From the cell containing the given text, extract its center point as (x, y) coordinate. 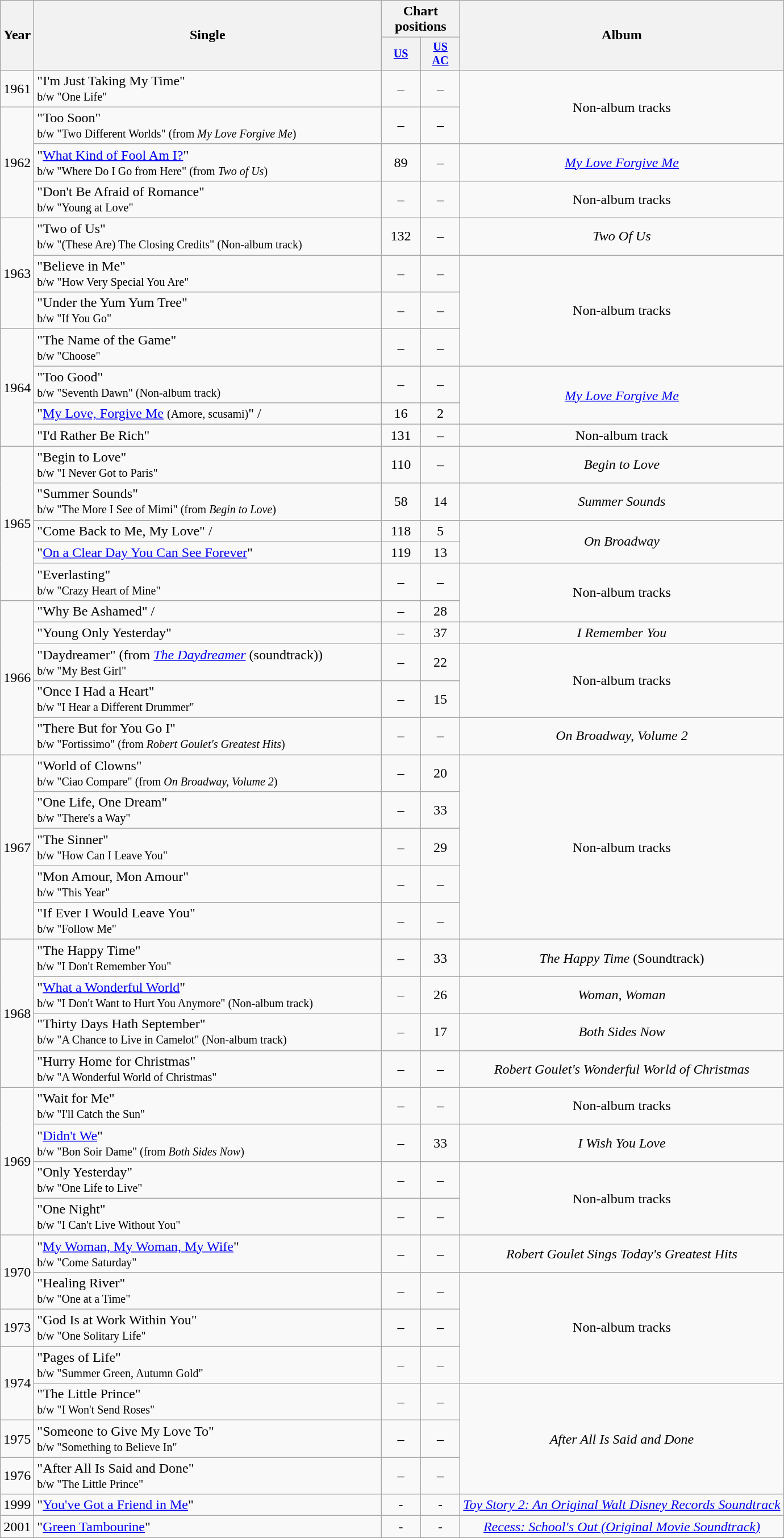
"What a Wonderful World"b/w "I Don't Want to Hurt You Anymore" (Non-album track) (208, 995)
2001 (17, 1527)
The Happy Time (Soundtrack) (622, 958)
"You've Got a Friend in Me" (208, 1505)
"Under the Yum Yum Tree"b/w "If You Go" (208, 310)
1961 (17, 89)
"God Is at Work Within You"b/w "One Solitary Life" (208, 1328)
Robert Goulet's Wonderful World of Christmas (622, 1069)
1963 (17, 274)
"Come Back to Me, My Love" / (208, 531)
"One Life, One Dream"b/w "There's a Way" (208, 810)
1967 (17, 847)
2 (440, 414)
"Daydreamer" (from The Daydreamer (soundtrack))b/w "My Best Girl" (208, 662)
After All Is Said and Done (622, 1439)
"On a Clear Day You Can See Forever" (208, 552)
Recess: School's Out (Original Movie Soundtrack) (622, 1527)
Both Sides Now (622, 1032)
"Didn't We"b/w "Bon Soir Dame" (from Both Sides Now) (208, 1142)
37 (440, 633)
22 (440, 662)
1964 (17, 388)
"The Happy Time"b/w "I Don't Remember You" (208, 958)
"Don't Be Afraid of Romance"b/w "Young at Love" (208, 199)
132 (401, 236)
I Wish You Love (622, 1142)
Chart positions (420, 19)
Two Of Us (622, 236)
Year (17, 35)
"Wait for Me"b/w "I'll Catch the Sun" (208, 1106)
1976 (17, 1475)
"Believe in Me"b/w "How Very Special You Are" (208, 274)
"Mon Amour, Mon Amour"b/w "This Year" (208, 884)
1966 (17, 677)
"Too Soon"b/w "Two Different Worlds" (from My Love Forgive Me) (208, 125)
"There But for You Go I"b/w "Fortissimo" (from Robert Goulet's Greatest Hits) (208, 737)
58 (401, 501)
"Begin to Love"b/w "I Never Got to Paris" (208, 465)
"Healing River"b/w "One at a Time" (208, 1290)
17 (440, 1032)
1965 (17, 523)
"World of Clowns"b/w "Ciao Compare" (from On Broadway, Volume 2) (208, 773)
"If Ever I Would Leave You"b/w "Follow Me" (208, 921)
Non-album track (622, 435)
Single (208, 35)
Summer Sounds (622, 501)
"The Sinner"b/w "How Can I Leave You" (208, 847)
1968 (17, 1013)
"The Name of the Game"b/w "Choose" (208, 348)
"Once I Had a Heart"b/w "I Hear a Different Drummer" (208, 699)
1975 (17, 1439)
"After All Is Said and Done"b/w "The Little Prince" (208, 1475)
89 (401, 163)
"Summer Sounds"b/w "The More I See of Mimi" (from Begin to Love) (208, 501)
"I'm Just Taking My Time"b/w "One Life" (208, 89)
15 (440, 699)
"Green Tambourine" (208, 1527)
Begin to Love (622, 465)
119 (401, 552)
Album (622, 35)
110 (401, 465)
29 (440, 847)
Woman, Woman (622, 995)
118 (401, 531)
"Hurry Home for Christmas"b/w "A Wonderful World of Christmas" (208, 1069)
US (401, 53)
131 (401, 435)
USAC (440, 53)
26 (440, 995)
"The Little Prince"b/w "I Won't Send Roses" (208, 1402)
Toy Story 2: An Original Walt Disney Records Soundtrack (622, 1505)
On Broadway (622, 542)
"Only Yesterday"b/w "One Life to Live" (208, 1180)
"Someone to Give My Love To"b/w "Something to Believe In" (208, 1439)
On Broadway, Volume 2 (622, 737)
"Pages of Life"b/w "Summer Green, Autumn Gold" (208, 1365)
"What Kind of Fool Am I?"b/w "Where Do I Go from Here" (from Two of Us) (208, 163)
"I'd Rather Be Rich" (208, 435)
14 (440, 501)
20 (440, 773)
1973 (17, 1328)
1974 (17, 1383)
13 (440, 552)
1970 (17, 1272)
I Remember You (622, 633)
"Thirty Days Hath September"b/w "A Chance to Live in Camelot" (Non-album track) (208, 1032)
1999 (17, 1505)
"My Love, Forgive Me (Amore, scusami)" / (208, 414)
28 (440, 611)
Robert Goulet Sings Today's Greatest Hits (622, 1254)
1962 (17, 163)
5 (440, 531)
"My Woman, My Woman, My Wife"b/w "Come Saturday" (208, 1254)
"Everlasting"b/w "Crazy Heart of Mine" (208, 582)
1969 (17, 1161)
"Two of Us"b/w "(These Are) The Closing Credits" (Non-album track) (208, 236)
"Why Be Ashamed" / (208, 611)
"One Night"b/w "I Can't Live Without You" (208, 1216)
"Young Only Yesterday" (208, 633)
16 (401, 414)
"Too Good"b/w "Seventh Dawn" (Non-album track) (208, 384)
